Return the (x, y) coordinate for the center point of the cell that contains the specified text.  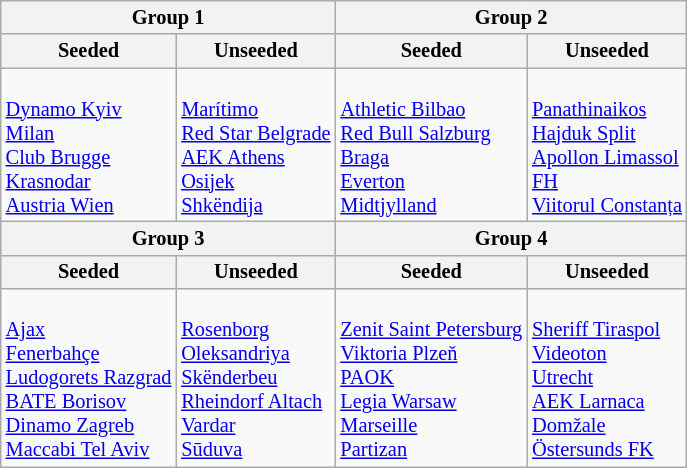
Zenit Saint Petersburg Viktoria Plzeň PAOK Legia Warsaw Marseille Partizan (431, 378)
Athletic Bilbao Red Bull Salzburg Braga Everton Midtjylland (431, 145)
Ajax Fenerbahçe Ludogorets Razgrad BATE Borisov Dinamo Zagreb Maccabi Tel Aviv (89, 378)
Group 1 (168, 17)
Panathinaikos Hajduk Split Apollon Limassol FH Viitorul Constanța (607, 145)
Group 4 (510, 238)
Group 2 (510, 17)
Marítimo Red Star Belgrade AEK Athens Osijek Shkëndija (256, 145)
Rosenborg Oleksandriya Skënderbeu Rheindorf Altach Vardar Sūduva (256, 378)
Sheriff Tiraspol Videoton Utrecht AEK Larnaca Domžale Östersunds FK (607, 378)
Group 3 (168, 238)
Dynamo Kyiv Milan Club Brugge Krasnodar Austria Wien (89, 145)
